Scan for the cell matching the given text and deliver its [X, Y] coordinate at center. 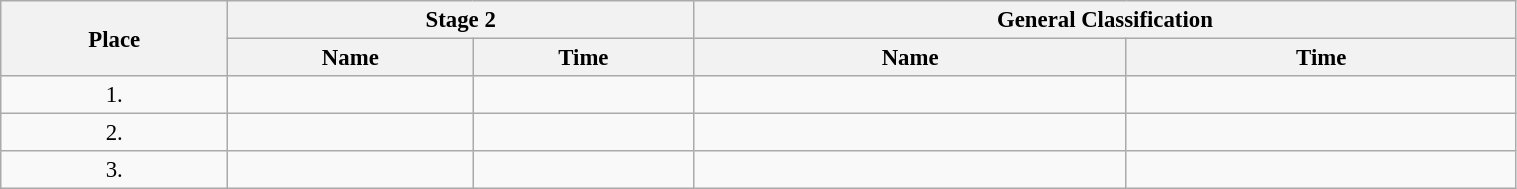
3. [114, 170]
Stage 2 [461, 20]
General Classification [1105, 20]
2. [114, 133]
1. [114, 95]
Place [114, 38]
